Output the (X, Y) coordinate of the center of the cell containing the given text.  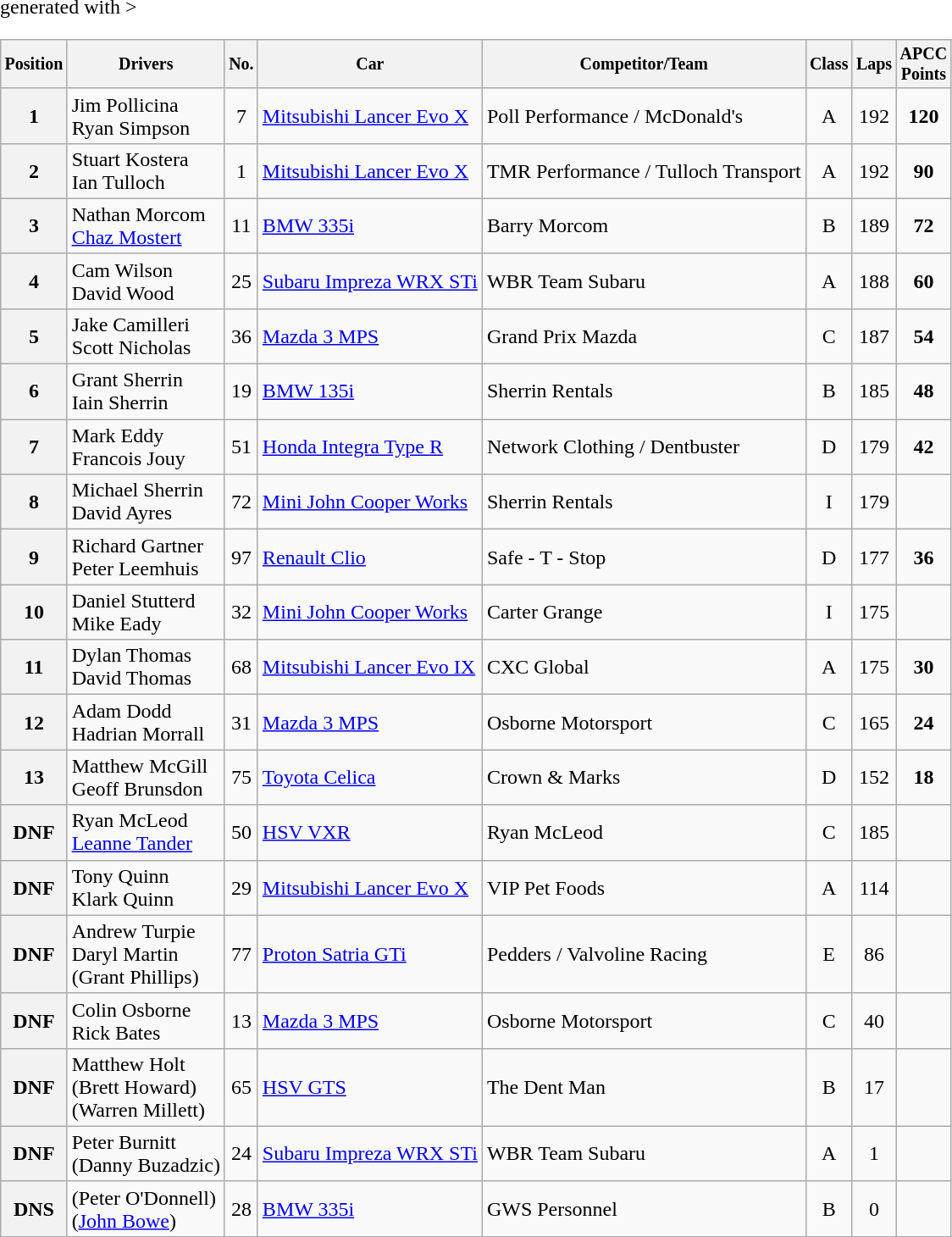
32 (241, 612)
25 (241, 281)
2 (34, 171)
E (828, 954)
50 (241, 832)
19 (241, 391)
5 (34, 336)
31 (241, 722)
Proton Satria GTi (369, 954)
Pedders / Valvoline Racing (644, 954)
177 (874, 557)
Carter Grange (644, 612)
BMW 135i (369, 391)
Michael Sherrin David Ayres (146, 502)
Crown & Marks (644, 778)
Safe - T - Stop (644, 557)
Jake Camilleri Scott Nicholas (146, 336)
86 (874, 954)
Mark Eddy Francois Jouy (146, 447)
Andrew Turpie Daryl Martin (Grant Phillips) (146, 954)
Toyota Celica (369, 778)
6 (34, 391)
Matthew Holt (Brett Howard) (Warren Millett) (146, 1087)
8 (34, 502)
Jim Pollicina Ryan Simpson (146, 115)
Mitsubishi Lancer Evo IX (369, 668)
Nathan Morcom Chaz Mostert (146, 225)
114 (874, 888)
51 (241, 447)
4 (34, 281)
77 (241, 954)
Tony Quinn Klark Quinn (146, 888)
9 (34, 557)
188 (874, 281)
Matthew McGill Geoff Brunsdon (146, 778)
Car (369, 64)
17 (874, 1087)
HSV GTS (369, 1087)
60 (923, 281)
189 (874, 225)
Honda Integra Type R (369, 447)
90 (923, 171)
Ryan McLeod (644, 832)
0 (874, 1208)
29 (241, 888)
65 (241, 1087)
28 (241, 1208)
Colin Osborne Rick Bates (146, 1020)
Competitor/Team (644, 64)
42 (923, 447)
Barry Morcom (644, 225)
187 (874, 336)
No. (241, 64)
165 (874, 722)
97 (241, 557)
18 (923, 778)
Richard Gartner Peter Leemhuis (146, 557)
Poll Performance / McDonald's (644, 115)
Adam Dodd Hadrian Morrall (146, 722)
12 (34, 722)
CXC Global (644, 668)
Ryan McLeod Leanne Tander (146, 832)
3 (34, 225)
75 (241, 778)
VIP Pet Foods (644, 888)
HSV VXR (369, 832)
GWS Personnel (644, 1208)
Cam Wilson David Wood (146, 281)
40 (874, 1020)
Position (34, 64)
Stuart Kostera Ian Tulloch (146, 171)
Renault Clio (369, 557)
54 (923, 336)
68 (241, 668)
Daniel Stutterd Mike Eady (146, 612)
48 (923, 391)
Laps (874, 64)
Peter Burnitt (Danny Buzadzic) (146, 1154)
The Dent Man (644, 1087)
Grand Prix Mazda (644, 336)
10 (34, 612)
Drivers (146, 64)
Grant Sherrin Iain Sherrin (146, 391)
DNS (34, 1208)
Class (828, 64)
30 (923, 668)
Network Clothing / Dentbuster (644, 447)
(Peter O'Donnell) (John Bowe) (146, 1208)
Dylan Thomas David Thomas (146, 668)
APCC Points (923, 64)
120 (923, 115)
TMR Performance / Tulloch Transport (644, 171)
152 (874, 778)
